Extract the [x, y] coordinate from the center of the cell holding the provided text.  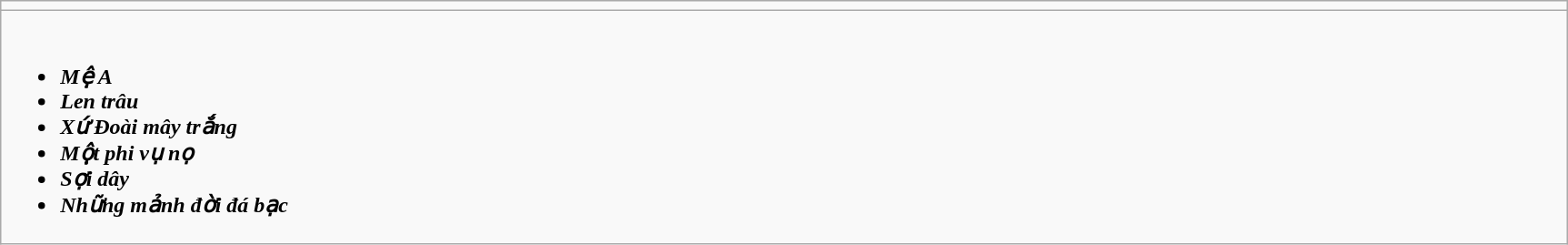
Mệ A Len trâu Xứ Đoài mây trắng Một phi vụ nọSợi dâyNhững mảnh đời đá bạc [784, 128]
